Scan for the cell matching the given text and deliver its (X, Y) coordinate at center. 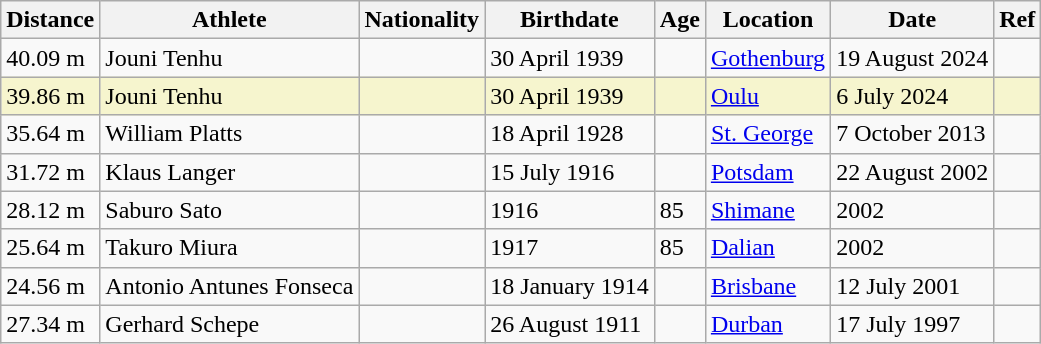
7 October 2013 (912, 134)
28.12 m (50, 210)
Distance (50, 20)
1916 (570, 210)
24.56 m (50, 286)
1917 (570, 248)
18 April 1928 (570, 134)
William Platts (230, 134)
15 July 1916 (570, 172)
26 August 1911 (570, 324)
39.86 m (50, 96)
35.64 m (50, 134)
12 July 2001 (912, 286)
Brisbane (768, 286)
17 July 1997 (912, 324)
Location (768, 20)
Dalian (768, 248)
31.72 m (50, 172)
Date (912, 20)
Gothenburg (768, 58)
19 August 2024 (912, 58)
Takuro Miura (230, 248)
Saburo Sato (230, 210)
Klaus Langer (230, 172)
Nationality (422, 20)
18 January 1914 (570, 286)
Birthdate (570, 20)
Durban (768, 324)
St. George (768, 134)
6 July 2024 (912, 96)
40.09 m (50, 58)
25.64 m (50, 248)
Antonio Antunes Fonseca (230, 286)
Shimane (768, 210)
Age (680, 20)
Potsdam (768, 172)
Oulu (768, 96)
Athlete (230, 20)
27.34 m (50, 324)
Gerhard Schepe (230, 324)
22 August 2002 (912, 172)
Ref (1018, 20)
